Scan for the cell matching the given text and deliver its (X, Y) coordinate at center. 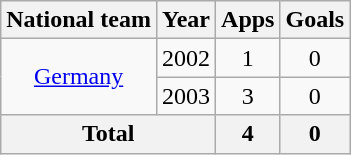
1 (248, 58)
2002 (186, 58)
4 (248, 134)
2003 (186, 96)
Total (108, 134)
3 (248, 96)
Goals (315, 20)
National team (79, 20)
Apps (248, 20)
Germany (79, 77)
Year (186, 20)
